Detect which cell encompasses the target text, then output its (x, y) center coordinate. 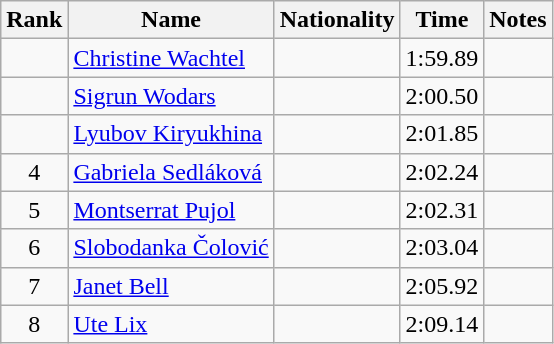
2:03.04 (442, 248)
Notes (518, 20)
1:59.89 (442, 58)
Time (442, 20)
Ute Lix (171, 324)
2:09.14 (442, 324)
6 (34, 248)
2:01.85 (442, 134)
5 (34, 210)
Janet Bell (171, 286)
Sigrun Wodars (171, 96)
2:02.31 (442, 210)
Montserrat Pujol (171, 210)
Name (171, 20)
Rank (34, 20)
2:00.50 (442, 96)
7 (34, 286)
Nationality (337, 20)
2:02.24 (442, 172)
8 (34, 324)
Christine Wachtel (171, 58)
Lyubov Kiryukhina (171, 134)
Slobodanka Čolović (171, 248)
Gabriela Sedláková (171, 172)
2:05.92 (442, 286)
4 (34, 172)
